Locate the cell with the specified text and output its [x, y] center coordinate. 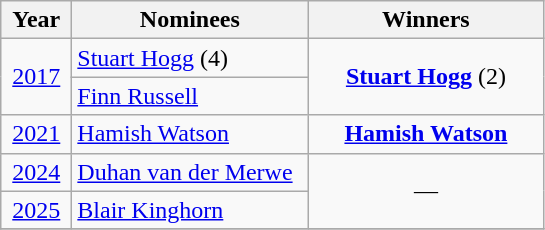
Stuart Hogg (4) [190, 58]
Blair Kinghorn [190, 210]
Duhan van der Merwe [190, 172]
Nominees [190, 20]
2021 [36, 134]
Year [36, 20]
— [426, 191]
Stuart Hogg (2) [426, 77]
2017 [36, 77]
Finn Russell [190, 96]
Winners [426, 20]
2024 [36, 172]
2025 [36, 210]
